Locate the cell with the specified text and output its [x, y] center coordinate. 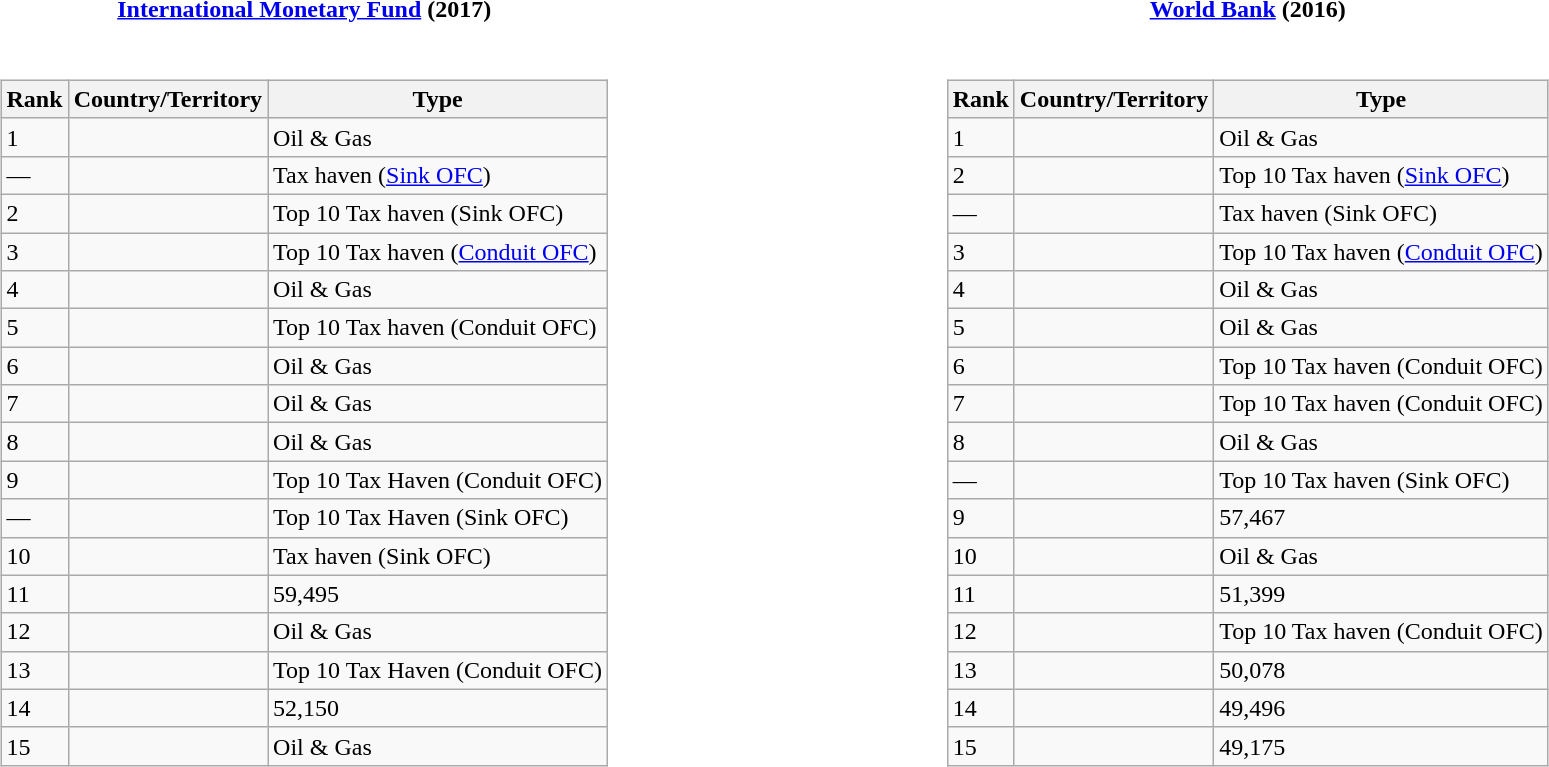
50,078 [1382, 670]
52,150 [438, 708]
Top 10 Tax Haven (Sink OFC) [438, 518]
49,496 [1382, 708]
51,399 [1382, 594]
57,467 [1382, 518]
49,175 [1382, 746]
59,495 [438, 594]
